Search for the cell housing the specified text and yield its (x, y) center coordinate. 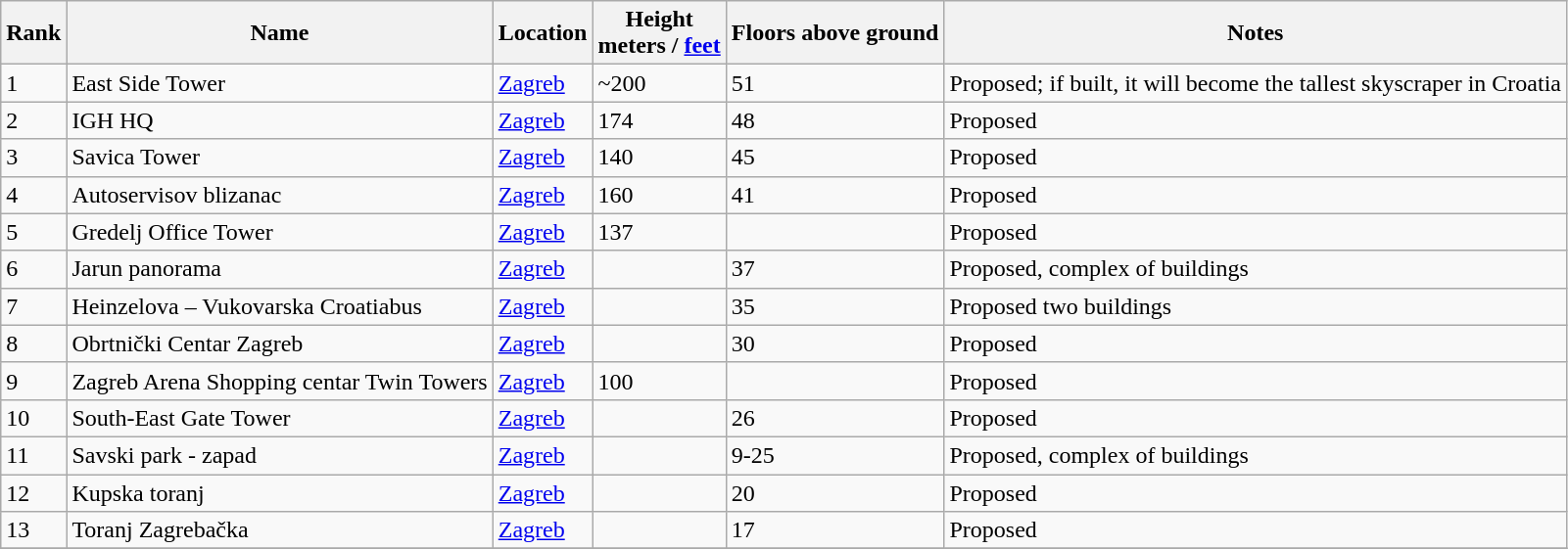
Proposed; if built, it will become the tallest skyscraper in Croatia (1256, 83)
9-25 (834, 455)
Toranj Zagrebačka (280, 530)
4 (33, 195)
Gredelj Office Tower (280, 232)
Name (280, 33)
26 (834, 418)
IGH HQ (280, 120)
37 (834, 269)
51 (834, 83)
137 (659, 232)
12 (33, 492)
41 (834, 195)
Location (543, 33)
Proposed two buildings (1256, 306)
160 (659, 195)
35 (834, 306)
7 (33, 306)
2 (33, 120)
Heinzelova – Vukovarska Croatiabus (280, 306)
140 (659, 158)
100 (659, 381)
Heightmeters / feet (659, 33)
13 (33, 530)
Kupska toranj (280, 492)
East Side Tower (280, 83)
174 (659, 120)
48 (834, 120)
~200 (659, 83)
20 (834, 492)
Savski park - zapad (280, 455)
Rank (33, 33)
South-East Gate Tower (280, 418)
1 (33, 83)
Jarun panorama (280, 269)
Obrtnički Centar Zagreb (280, 343)
Zagreb Arena Shopping centar Twin Towers (280, 381)
Savica Tower (280, 158)
3 (33, 158)
10 (33, 418)
Notes (1256, 33)
17 (834, 530)
9 (33, 381)
11 (33, 455)
Floors above ground (834, 33)
45 (834, 158)
6 (33, 269)
5 (33, 232)
Autoservisov blizanac (280, 195)
30 (834, 343)
8 (33, 343)
